Find where the given text appears and provide that cell's center as (X, Y) coordinate. 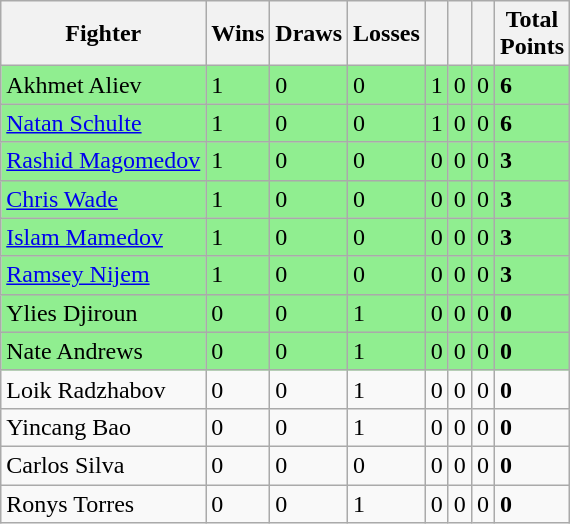
Rashid Magomedov (104, 161)
Losses (387, 34)
Yincang Bao (104, 427)
Islam Mamedov (104, 237)
Ylies Djiroun (104, 313)
Ramsey Nijem (104, 275)
Natan Schulte (104, 123)
Draws (309, 34)
Nate Andrews (104, 351)
Carlos Silva (104, 465)
Chris Wade (104, 199)
Wins (238, 34)
Fighter (104, 34)
Ronys Torres (104, 503)
Loik Radzhabov (104, 389)
Total Points (532, 34)
Akhmet Aliev (104, 85)
